Locate the cell with the specified text and output its (X, Y) center coordinate. 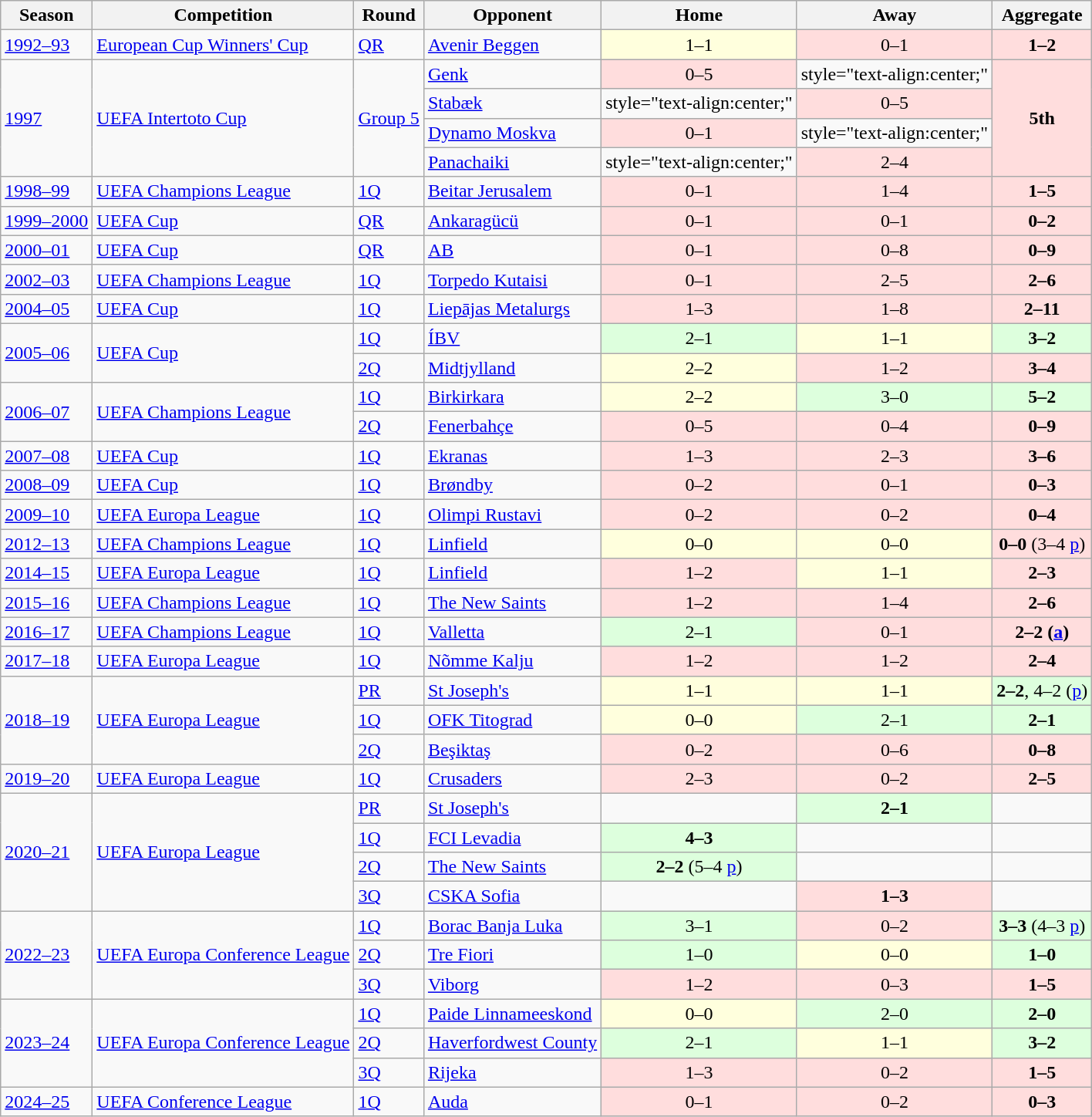
0–0 (3–4 p) (1043, 544)
2018–19 (46, 720)
Crusaders (512, 778)
3–3 (4–3 p) (1043, 926)
Nõmme Kalju (512, 661)
Stabæk (512, 103)
Olimpi Rustavi (512, 515)
Fenerbahçe (512, 427)
2007–08 (46, 456)
2008–09 (46, 485)
2002–03 (46, 279)
Auda (512, 1102)
Competition (224, 15)
UEFA Conference League (224, 1102)
Group 5 (389, 118)
2009–10 (46, 515)
Aggregate (1043, 15)
Ekranas (512, 456)
Round (389, 15)
2004–05 (46, 309)
ÍBV (512, 338)
Torpedo Kutaisi (512, 279)
0–6 (895, 749)
Season (46, 15)
Home (699, 15)
3–0 (895, 397)
5th (1043, 118)
3–6 (1043, 456)
3–1 (699, 926)
1998–99 (46, 191)
Away (895, 15)
AB (512, 250)
1–8 (895, 309)
Birkirkara (512, 397)
2024–25 (46, 1102)
2019–20 (46, 778)
2–2 (5–4 p) (699, 867)
FCI Levadia (512, 837)
Borac Banja Luka (512, 926)
Paide Linnameeskond (512, 1014)
Dynamo Moskva (512, 133)
CSKA Sofia (512, 896)
Avenir Beggen (512, 45)
1992–93 (46, 45)
Beitar Jerusalem (512, 191)
2012–13 (46, 544)
2020–21 (46, 852)
2005–06 (46, 353)
Valletta (512, 632)
Rijeka (512, 1072)
Beşiktaş (512, 749)
2022–23 (46, 955)
UEFA Intertoto Cup (224, 118)
OFK Titograd (512, 720)
5–2 (1043, 397)
Panachaiki (512, 162)
2–2 (a) (1043, 632)
4–3 (699, 837)
2–11 (1043, 309)
Viborg (512, 984)
Ankaragücü (512, 221)
1997 (46, 118)
2015–16 (46, 602)
2016–17 (46, 632)
2014–15 (46, 573)
Haverfordwest County (512, 1043)
Midtjylland (512, 368)
2023–24 (46, 1043)
2–2, 4–2 (p) (1043, 690)
2000–01 (46, 250)
Tre Fiori (512, 955)
Brøndby (512, 485)
Opponent (512, 15)
European Cup Winners' Cup (224, 45)
2006–07 (46, 412)
3–4 (1043, 368)
Liepājas Metalurgs (512, 309)
Genk (512, 74)
2017–18 (46, 661)
1999–2000 (46, 221)
